From the cell containing the given text, extract its center point as [x, y] coordinate. 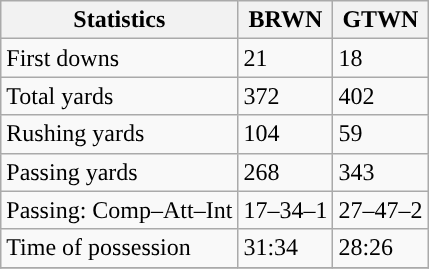
18 [380, 58]
Total yards [120, 96]
402 [380, 96]
268 [286, 172]
Passing yards [120, 172]
28:26 [380, 248]
First downs [120, 58]
Statistics [120, 20]
17–34–1 [286, 210]
Time of possession [120, 248]
21 [286, 58]
BRWN [286, 20]
104 [286, 134]
27–47–2 [380, 210]
GTWN [380, 20]
372 [286, 96]
Passing: Comp–Att–Int [120, 210]
59 [380, 134]
343 [380, 172]
Rushing yards [120, 134]
31:34 [286, 248]
